Extract the [x, y] coordinate from the center of the cell holding the provided text.  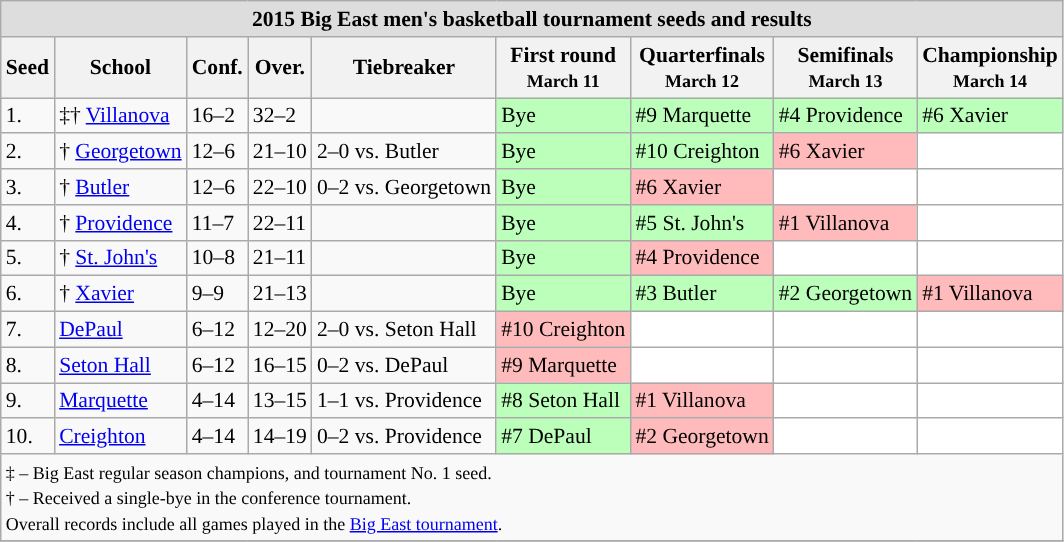
10. [28, 437]
14–19 [280, 437]
ChampionshipMarch 14 [990, 68]
5. [28, 258]
DePaul [120, 330]
1. [28, 116]
† Providence [120, 223]
2. [28, 152]
10–8 [218, 258]
#3 Butler [702, 294]
32–2 [280, 116]
Seton Hall [120, 365]
12–20 [280, 330]
0–2 vs. Providence [404, 437]
† Georgetown [120, 152]
Over. [280, 68]
1–1 vs. Providence [404, 401]
22–10 [280, 187]
0–2 vs. DePaul [404, 365]
2–0 vs. Seton Hall [404, 330]
16–15 [280, 365]
9. [28, 401]
6. [28, 294]
QuarterfinalsMarch 12 [702, 68]
8. [28, 365]
3. [28, 187]
#5 St. John's [702, 223]
Seed [28, 68]
† Butler [120, 187]
School [120, 68]
First roundMarch 11 [563, 68]
† St. John's [120, 258]
Tiebreaker [404, 68]
Creighton [120, 437]
2–0 vs. Butler [404, 152]
4. [28, 223]
Conf. [218, 68]
21–13 [280, 294]
Marquette [120, 401]
11–7 [218, 223]
SemifinalsMarch 13 [846, 68]
16–2 [218, 116]
‡† Villanova [120, 116]
13–15 [280, 401]
#7 DePaul [563, 437]
2015 Big East men's basketball tournament seeds and results [532, 19]
21–10 [280, 152]
0–2 vs. Georgetown [404, 187]
† Xavier [120, 294]
22–11 [280, 223]
21–11 [280, 258]
7. [28, 330]
#8 Seton Hall [563, 401]
9–9 [218, 294]
